Search for the cell housing the specified text and yield its (x, y) center coordinate. 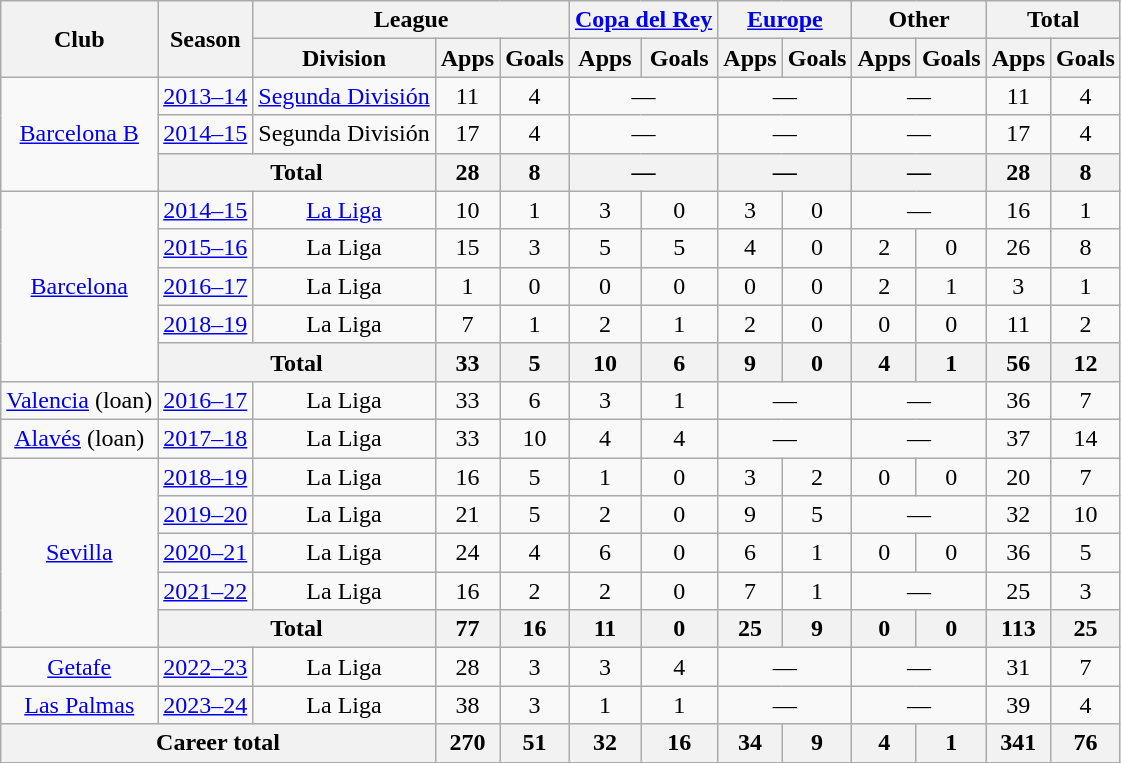
34 (750, 743)
Division (344, 58)
77 (467, 629)
31 (1018, 667)
12 (1086, 362)
51 (535, 743)
2019–20 (206, 515)
Season (206, 39)
2013–14 (206, 96)
Alavés (loan) (80, 438)
20 (1018, 477)
76 (1086, 743)
Other (919, 20)
Barcelona (80, 286)
2015–16 (206, 248)
14 (1086, 438)
26 (1018, 248)
Barcelona B (80, 134)
Sevilla (80, 553)
38 (467, 705)
Career total (218, 743)
Las Palmas (80, 705)
League (412, 20)
Europe (785, 20)
15 (467, 248)
2020–21 (206, 553)
Copa del Rey (643, 20)
39 (1018, 705)
113 (1018, 629)
Getafe (80, 667)
Valencia (loan) (80, 400)
2017–18 (206, 438)
24 (467, 553)
2021–22 (206, 591)
37 (1018, 438)
2023–24 (206, 705)
2022–23 (206, 667)
270 (467, 743)
56 (1018, 362)
21 (467, 515)
341 (1018, 743)
Club (80, 39)
